Capture the cell that displays the provided text and extract its (X, Y) central coordinate. 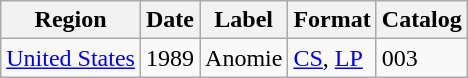
Format (332, 20)
Date (170, 20)
Region (71, 20)
Catalog (422, 20)
003 (422, 58)
Anomie (244, 58)
United States (71, 58)
Label (244, 20)
CS, LP (332, 58)
1989 (170, 58)
